Return the (X, Y) coordinate for the center point of the cell that contains the specified text.  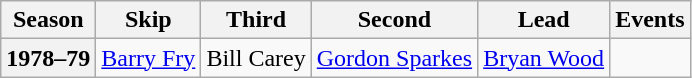
Bryan Wood (544, 58)
Lead (544, 20)
Second (394, 20)
1978–79 (48, 58)
Barry Fry (148, 58)
Season (48, 20)
Third (256, 20)
Bill Carey (256, 58)
Events (650, 20)
Gordon Sparkes (394, 58)
Skip (148, 20)
